Determine the [X, Y] coordinate at the center of the cell enclosing the given text.  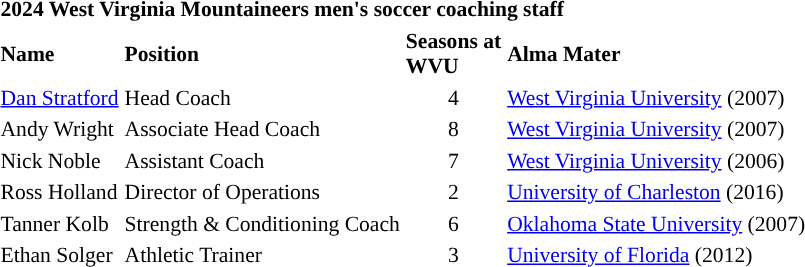
Assistant Coach [262, 160]
7 [453, 160]
Strength & Conditioning Coach [262, 224]
8 [453, 129]
2 [453, 192]
Seasons atWVU [453, 53]
Associate Head Coach [262, 129]
Director of Operations [262, 192]
Position [262, 53]
Head Coach [262, 98]
4 [453, 98]
6 [453, 224]
